Search for the cell housing the specified text and yield its [x, y] center coordinate. 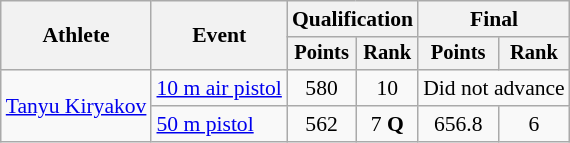
Qualification [352, 19]
Athlete [76, 36]
10 m air pistol [218, 88]
10 [387, 88]
6 [534, 124]
7 Q [387, 124]
Final [494, 19]
Tanyu Kiryakov [76, 106]
50 m pistol [218, 124]
Event [218, 36]
Did not advance [494, 88]
580 [322, 88]
656.8 [458, 124]
562 [322, 124]
